Extract the [x, y] coordinate from the center of the cell holding the provided text.  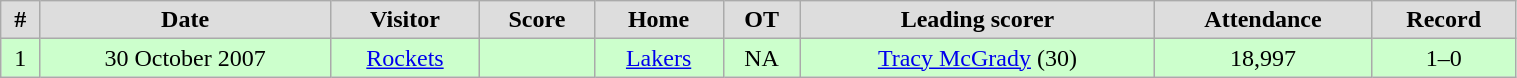
# [20, 20]
1 [20, 58]
NA [762, 58]
Lakers [658, 58]
Rockets [404, 58]
Date [186, 20]
Record [1444, 20]
Score [538, 20]
Home [658, 20]
Attendance [1264, 20]
Visitor [404, 20]
Tracy McGrady (30) [978, 58]
Leading scorer [978, 20]
1–0 [1444, 58]
OT [762, 20]
30 October 2007 [186, 58]
18,997 [1264, 58]
